Identify which cell holds the provided text, then report its [x, y] central coordinate. 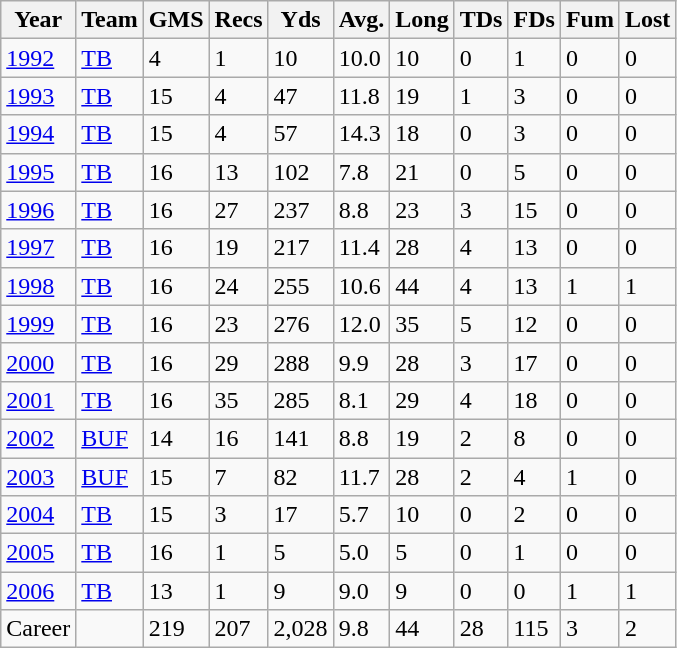
5.7 [362, 515]
Year [38, 20]
Recs [238, 20]
12.0 [362, 324]
1996 [38, 210]
11.8 [362, 96]
47 [300, 96]
7 [238, 477]
1992 [38, 58]
57 [300, 134]
2002 [38, 438]
255 [300, 286]
7.8 [362, 172]
2,028 [300, 629]
2004 [38, 515]
207 [238, 629]
1994 [38, 134]
GMS [176, 20]
141 [300, 438]
21 [422, 172]
TDs [481, 20]
14 [176, 438]
9.9 [362, 362]
Long [422, 20]
11.7 [362, 477]
2006 [38, 591]
5.0 [362, 553]
Career [38, 629]
237 [300, 210]
2001 [38, 400]
2000 [38, 362]
115 [534, 629]
285 [300, 400]
Yds [300, 20]
82 [300, 477]
Lost [647, 20]
11.4 [362, 248]
FDs [534, 20]
14.3 [362, 134]
288 [300, 362]
1998 [38, 286]
219 [176, 629]
1999 [38, 324]
9.8 [362, 629]
8 [534, 438]
12 [534, 324]
217 [300, 248]
9.0 [362, 591]
2003 [38, 477]
1993 [38, 96]
8.1 [362, 400]
276 [300, 324]
10.0 [362, 58]
24 [238, 286]
Fum [590, 20]
102 [300, 172]
Team [110, 20]
10.6 [362, 286]
2005 [38, 553]
27 [238, 210]
Avg. [362, 20]
1997 [38, 248]
1995 [38, 172]
